Output the [x, y] coordinate of the center of the cell containing the given text.  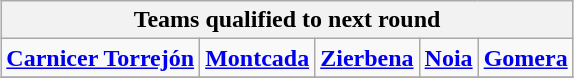
Noia [448, 58]
Gomera [526, 58]
Teams qualified to next round [287, 20]
Montcada [258, 58]
Carnicer Torrejón [100, 58]
Zierbena [367, 58]
